Extract the (x, y) coordinate from the center of the cell holding the provided text.  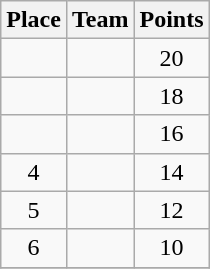
Points (172, 20)
4 (34, 172)
20 (172, 58)
Place (34, 20)
Team (100, 20)
12 (172, 210)
10 (172, 248)
6 (34, 248)
5 (34, 210)
16 (172, 134)
18 (172, 96)
14 (172, 172)
